Detect which cell encompasses the target text, then output its [x, y] center coordinate. 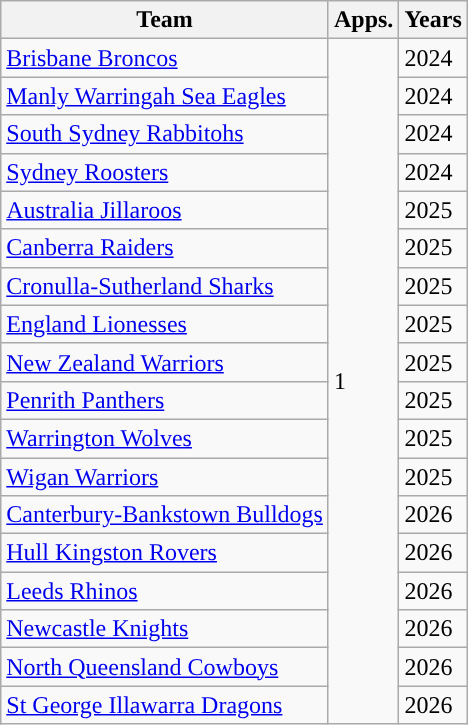
Warrington Wolves [165, 438]
North Queensland Cowboys [165, 667]
Apps. [363, 20]
Hull Kingston Rovers [165, 553]
Cronulla-Sutherland Sharks [165, 286]
Canterbury-Bankstown Bulldogs [165, 515]
Leeds Rhinos [165, 591]
St George Illawarra Dragons [165, 705]
England Lionesses [165, 324]
Team [165, 20]
South Sydney Rabbitohs [165, 134]
New Zealand Warriors [165, 362]
Canberra Raiders [165, 248]
Sydney Roosters [165, 172]
Newcastle Knights [165, 629]
Australia Jillaroos [165, 210]
Wigan Warriors [165, 477]
Brisbane Broncos [165, 58]
Manly Warringah Sea Eagles [165, 96]
Years [433, 20]
Penrith Panthers [165, 400]
1 [363, 382]
